Return (x, y) of the center of cell containing provided text 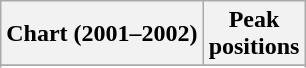
Chart (2001–2002) (102, 34)
Peakpositions (254, 34)
